Pinpoint the cell where the given text exists, returning its (X, Y) midpoint coordinate. 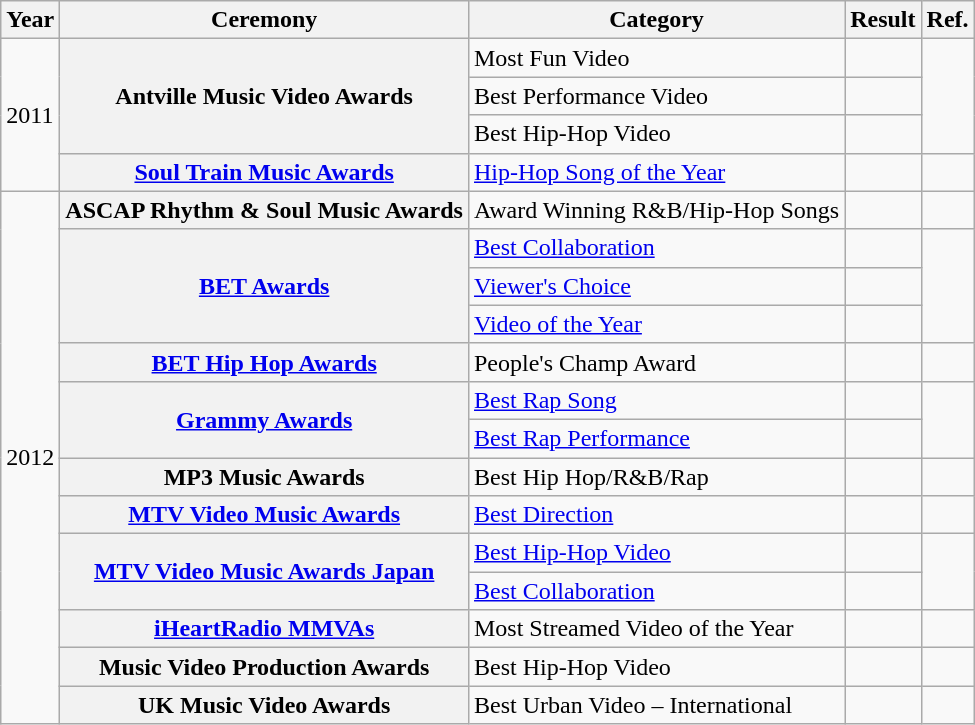
Best Direction (656, 515)
MTV Video Music Awards (264, 515)
Grammy Awards (264, 419)
Music Video Production Awards (264, 667)
People's Champ Award (656, 362)
iHeartRadio MMVAs (264, 629)
Best Urban Video – International (656, 705)
Best Hip Hop/R&B/Rap (656, 477)
BET Awards (264, 286)
UK Music Video Awards (264, 705)
Result (883, 20)
MTV Video Music Awards Japan (264, 572)
Viewer's Choice (656, 286)
BET Hip Hop Awards (264, 362)
Category (656, 20)
Ref. (948, 20)
MP3 Music Awards (264, 477)
ASCAP Rhythm & Soul Music Awards (264, 210)
Year (30, 20)
Award Winning R&B/Hip-Hop Songs (656, 210)
Most Fun Video (656, 58)
Best Rap Performance (656, 438)
Most Streamed Video of the Year (656, 629)
Soul Train Music Awards (264, 172)
Best Rap Song (656, 400)
Video of the Year (656, 324)
Ceremony (264, 20)
Best Performance Video (656, 96)
2012 (30, 458)
Hip-Hop Song of the Year (656, 172)
2011 (30, 115)
Antville Music Video Awards (264, 96)
